Determine the (x, y) coordinate at the center of the cell enclosing the given text.  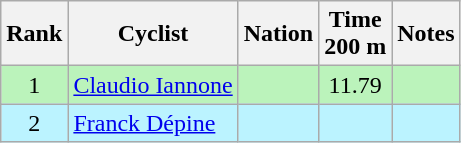
1 (34, 85)
Time200 m (356, 34)
Rank (34, 34)
Franck Dépine (153, 123)
2 (34, 123)
Cyclist (153, 34)
Notes (426, 34)
11.79 (356, 85)
Claudio Iannone (153, 85)
Nation (278, 34)
